Return (x, y) of the center of cell containing provided text 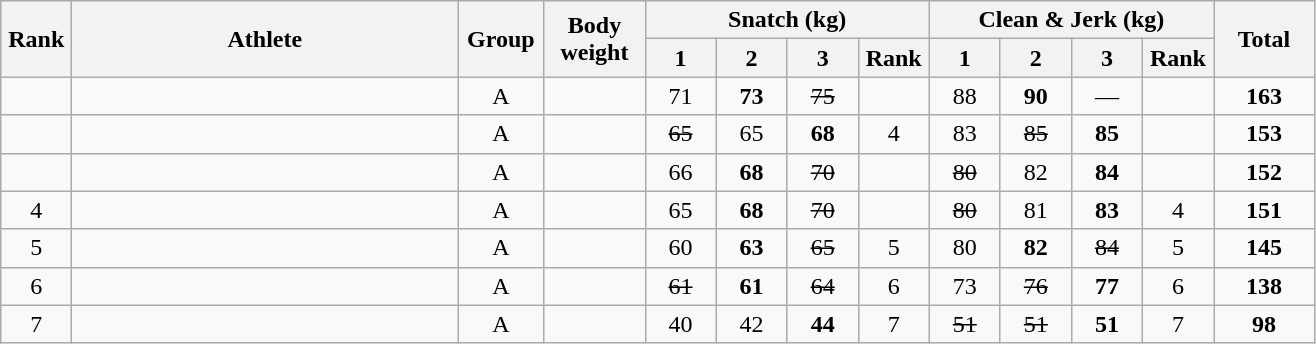
152 (1264, 172)
Total (1264, 39)
42 (752, 324)
66 (680, 172)
60 (680, 248)
153 (1264, 134)
71 (680, 96)
75 (822, 96)
90 (1036, 96)
63 (752, 248)
— (1106, 96)
88 (964, 96)
40 (680, 324)
138 (1264, 286)
151 (1264, 210)
145 (1264, 248)
Clean & Jerk (kg) (1071, 20)
77 (1106, 286)
64 (822, 286)
163 (1264, 96)
44 (822, 324)
98 (1264, 324)
Body weight (594, 39)
Athlete (265, 39)
Snatch (kg) (787, 20)
76 (1036, 286)
81 (1036, 210)
Group (501, 39)
